Extract the [X, Y] coordinate from the center of the cell holding the provided text.  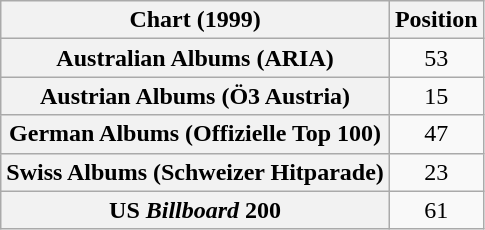
Australian Albums (ARIA) [196, 58]
61 [436, 210]
Austrian Albums (Ö3 Austria) [196, 96]
47 [436, 134]
23 [436, 172]
Position [436, 20]
Swiss Albums (Schweizer Hitparade) [196, 172]
15 [436, 96]
53 [436, 58]
Chart (1999) [196, 20]
German Albums (Offizielle Top 100) [196, 134]
US Billboard 200 [196, 210]
